Capture the cell that displays the provided text and extract its (x, y) central coordinate. 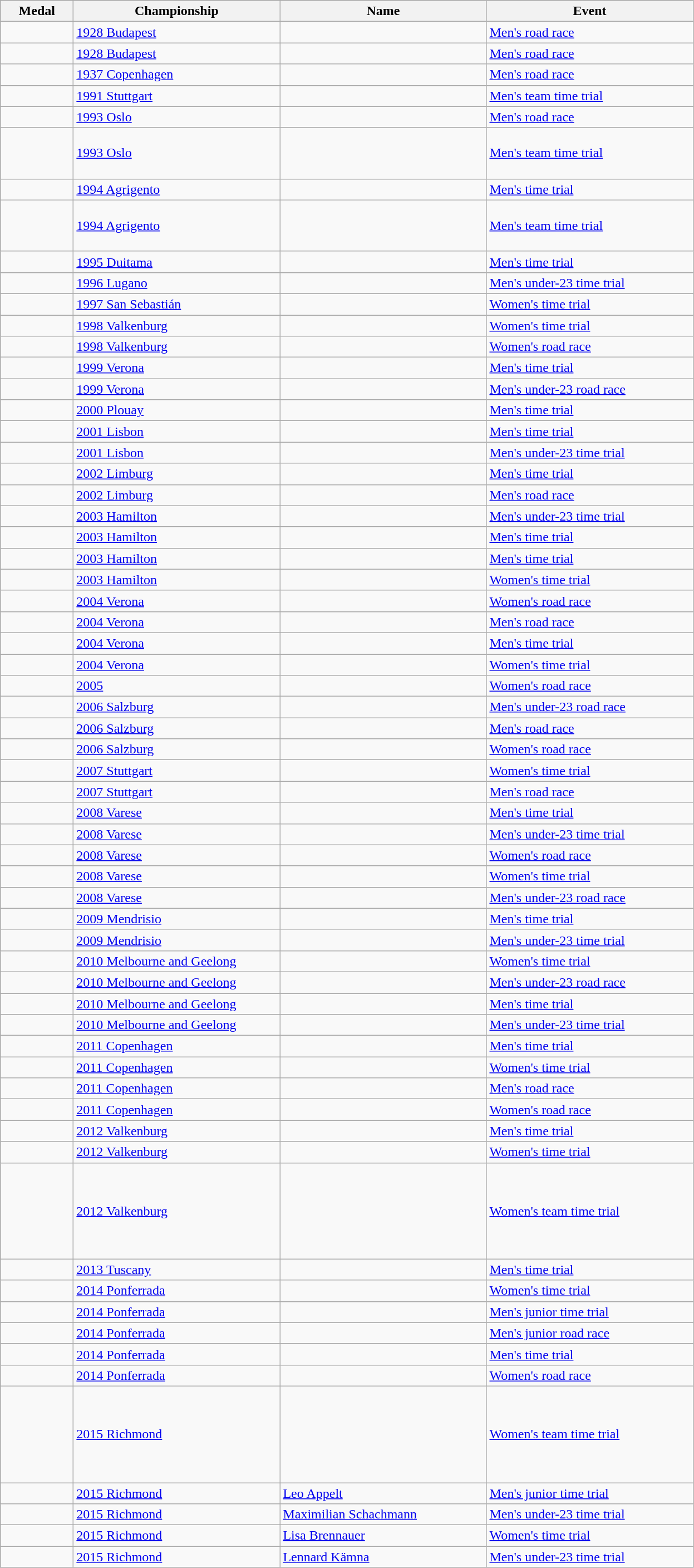
2005 (177, 686)
1937 Copenhagen (177, 75)
1997 San Sebastián (177, 304)
Medal (37, 11)
Name (383, 11)
2000 Plouay (177, 410)
Lisa Brennauer (383, 1536)
1991 Stuttgart (177, 96)
Lennard Kämna (383, 1557)
2013 Tuscany (177, 1270)
Championship (177, 11)
Event (590, 11)
Leo Appelt (383, 1493)
Men's junior road race (590, 1333)
Maximilian Schachmann (383, 1515)
1995 Duitama (177, 262)
1996 Lugano (177, 283)
